Provide the (x, y) coordinate of the cell's center where the given text is located.  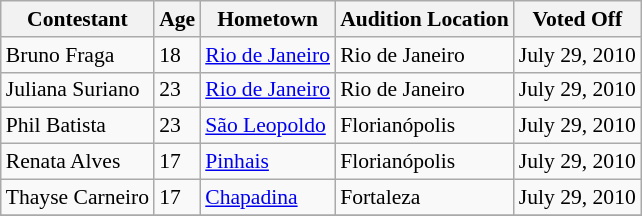
Thayse Carneiro (78, 197)
Chapadina (268, 197)
18 (177, 55)
Pinhais (268, 162)
Juliana Suriano (78, 90)
Fortaleza (424, 197)
Voted Off (578, 19)
Hometown (268, 19)
Renata Alves (78, 162)
Audition Location (424, 19)
Bruno Fraga (78, 55)
Contestant (78, 19)
São Leopoldo (268, 126)
Phil Batista (78, 126)
Age (177, 19)
